Extract the (X, Y) coordinate from the center of the cell holding the provided text.  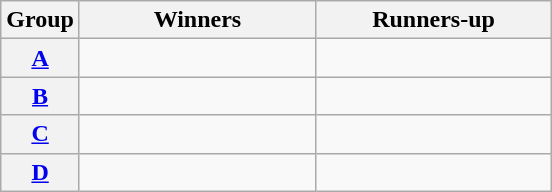
Group (40, 20)
B (40, 96)
Winners (197, 20)
D (40, 172)
Runners-up (433, 20)
C (40, 134)
A (40, 58)
